Scan for the cell matching the given text and deliver its [X, Y] coordinate at center. 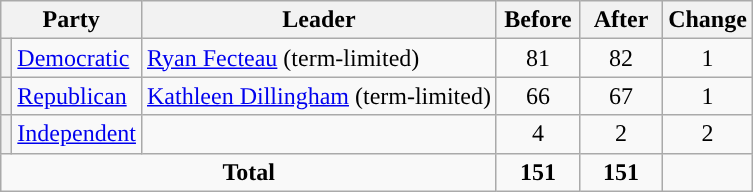
67 [622, 96]
Democratic [77, 58]
Independent [77, 134]
4 [538, 134]
After [622, 20]
Leader [318, 20]
Republican [77, 96]
Change [708, 20]
Party [72, 20]
Kathleen Dillingham (term-limited) [318, 96]
Total [249, 172]
Before [538, 20]
82 [622, 58]
Ryan Fecteau (term-limited) [318, 58]
81 [538, 58]
66 [538, 96]
